Identify which cell holds the provided text, then report its (X, Y) central coordinate. 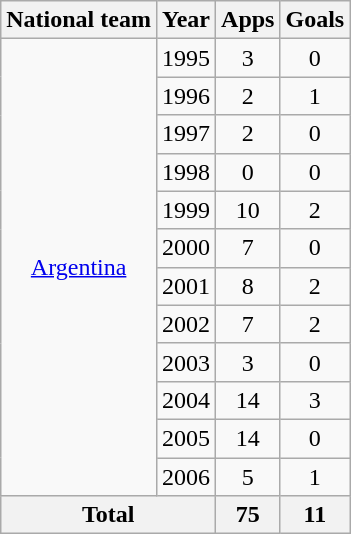
1996 (186, 96)
11 (315, 515)
8 (248, 286)
2003 (186, 362)
1998 (186, 172)
National team (79, 20)
Apps (248, 20)
2002 (186, 324)
75 (248, 515)
1995 (186, 58)
Goals (315, 20)
2005 (186, 438)
1999 (186, 210)
Year (186, 20)
2000 (186, 248)
2001 (186, 286)
5 (248, 477)
Total (108, 515)
2004 (186, 400)
2006 (186, 477)
1997 (186, 134)
Argentina (79, 268)
10 (248, 210)
